Find where the given text appears and provide that cell's center as [x, y] coordinate. 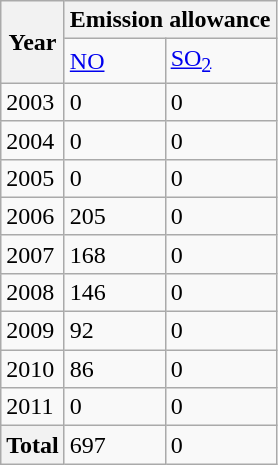
NO [114, 61]
SO2 [220, 61]
2003 [33, 102]
86 [114, 369]
2008 [33, 292]
168 [114, 254]
2005 [33, 178]
Emission allowance [170, 20]
92 [114, 331]
2006 [33, 216]
Year [33, 42]
2004 [33, 140]
2011 [33, 407]
2010 [33, 369]
205 [114, 216]
2009 [33, 331]
Total [33, 445]
697 [114, 445]
146 [114, 292]
2007 [33, 254]
